Return the [x, y] coordinate for the center point of the cell that contains the specified text.  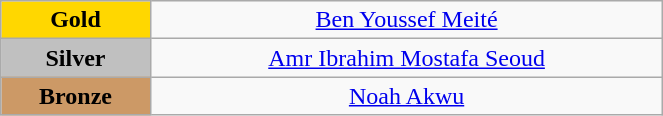
Bronze [76, 96]
Ben Youssef Meité [406, 20]
Noah Akwu [406, 96]
Amr Ibrahim Mostafa Seoud [406, 58]
Silver [76, 58]
Gold [76, 20]
